Detect which cell encompasses the target text, then output its (x, y) center coordinate. 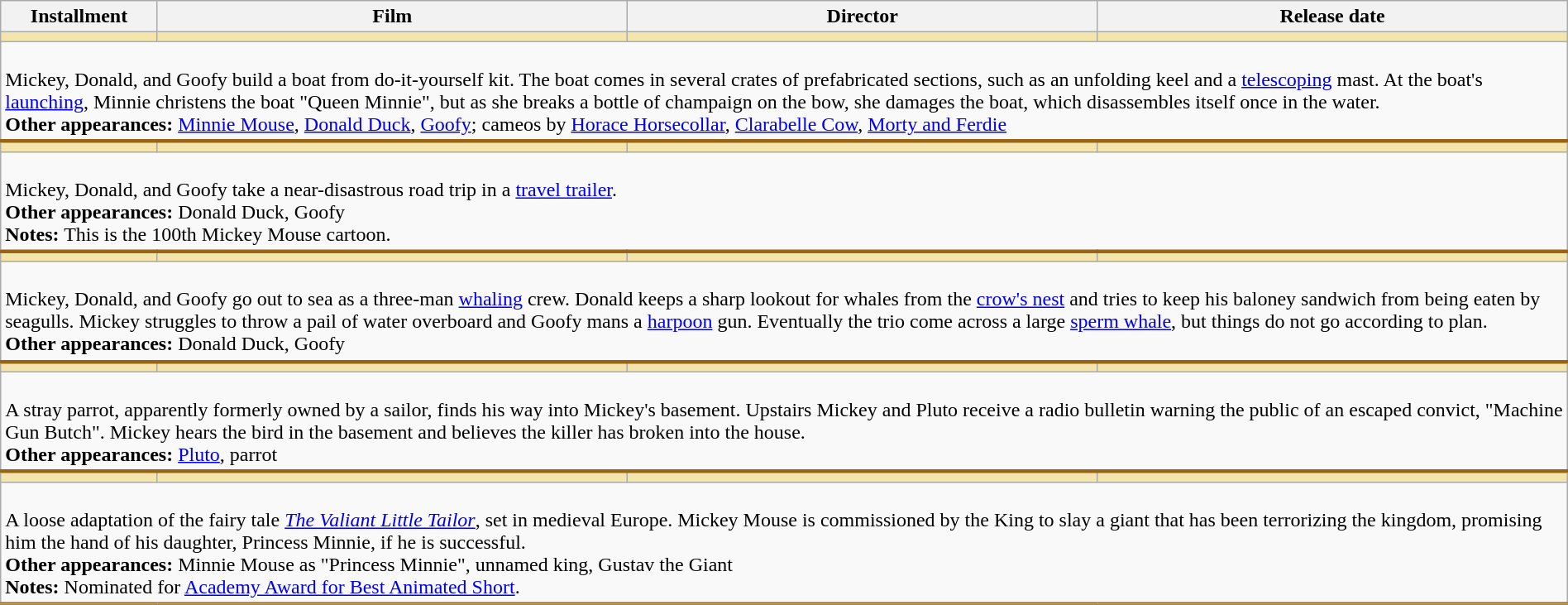
Director (863, 17)
Film (392, 17)
Installment (79, 17)
Release date (1332, 17)
